Return (X, Y) of the center of cell containing provided text 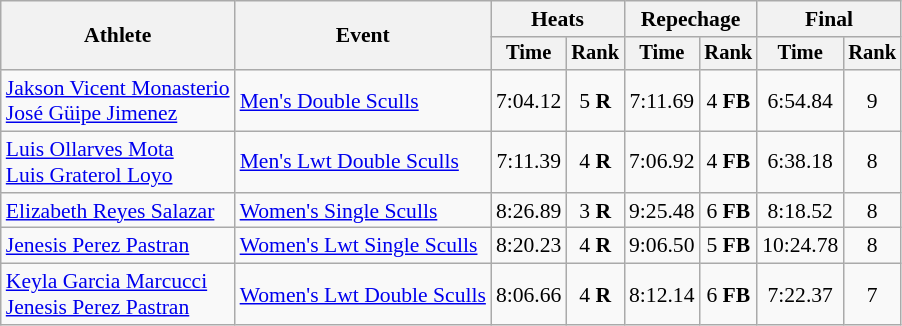
Women's Single Sculls (363, 211)
8:20.23 (528, 246)
Luis Ollarves MotaLuis Graterol Loyo (118, 162)
5 R (595, 100)
Men's Double Sculls (363, 100)
9:06.50 (662, 246)
7:11.69 (662, 100)
8:26.89 (528, 211)
Women's Lwt Double Sculls (363, 294)
5 FB (728, 246)
7:11.39 (528, 162)
Keyla Garcia MarcucciJenesis Perez Pastran (118, 294)
Repechage (690, 19)
7:06.92 (662, 162)
8:12.14 (662, 294)
Event (363, 36)
Men's Lwt Double Sculls (363, 162)
7:22.37 (800, 294)
9 (872, 100)
7 (872, 294)
8:18.52 (800, 211)
Women's Lwt Single Sculls (363, 246)
7:04.12 (528, 100)
Jakson Vicent MonasterioJosé Güipe Jimenez (118, 100)
6:38.18 (800, 162)
6:54.84 (800, 100)
Elizabeth Reyes Salazar (118, 211)
Final (829, 19)
Heats (558, 19)
8:06.66 (528, 294)
Jenesis Perez Pastran (118, 246)
Athlete (118, 36)
10:24.78 (800, 246)
3 R (595, 211)
9:25.48 (662, 211)
